Pinpoint the cell where the given text exists, returning its (x, y) midpoint coordinate. 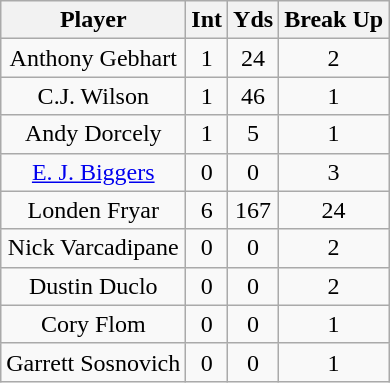
5 (254, 134)
3 (334, 172)
Break Up (334, 20)
46 (254, 96)
Cory Flom (94, 324)
Nick Varcadipane (94, 248)
Andy Dorcely (94, 134)
Londen Fryar (94, 210)
Dustin Duclo (94, 286)
6 (207, 210)
Player (94, 20)
Anthony Gebhart (94, 58)
Garrett Sosnovich (94, 362)
E. J. Biggers (94, 172)
C.J. Wilson (94, 96)
167 (254, 210)
Int (207, 20)
Yds (254, 20)
